Determine the (X, Y) coordinate at the center of the cell enclosing the given text.  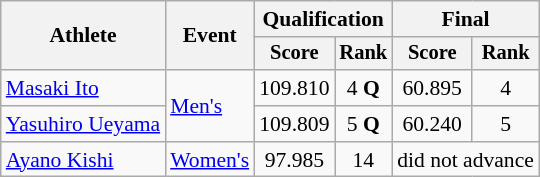
5 (506, 124)
Qualification (323, 19)
4 (506, 88)
60.895 (432, 88)
5 Q (363, 124)
4 Q (363, 88)
Yasuhiro Ueyama (83, 124)
Event (210, 36)
Masaki Ito (83, 88)
109.810 (294, 88)
Final (466, 19)
60.240 (432, 124)
Athlete (83, 36)
109.809 (294, 124)
Men's (210, 106)
